Provide the [X, Y] coordinate of the cell's center where the given text is located.  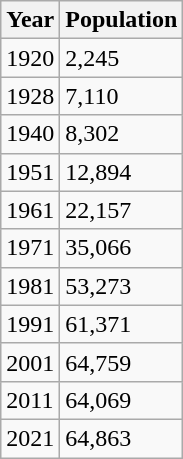
2021 [30, 438]
1920 [30, 58]
Year [30, 20]
2,245 [122, 58]
64,863 [122, 438]
61,371 [122, 324]
1961 [30, 210]
35,066 [122, 248]
1940 [30, 134]
22,157 [122, 210]
1981 [30, 286]
12,894 [122, 172]
1971 [30, 248]
2011 [30, 400]
64,759 [122, 362]
1928 [30, 96]
1991 [30, 324]
8,302 [122, 134]
53,273 [122, 286]
1951 [30, 172]
64,069 [122, 400]
2001 [30, 362]
7,110 [122, 96]
Population [122, 20]
